Determine the [x, y] coordinate at the center of the cell enclosing the given text.  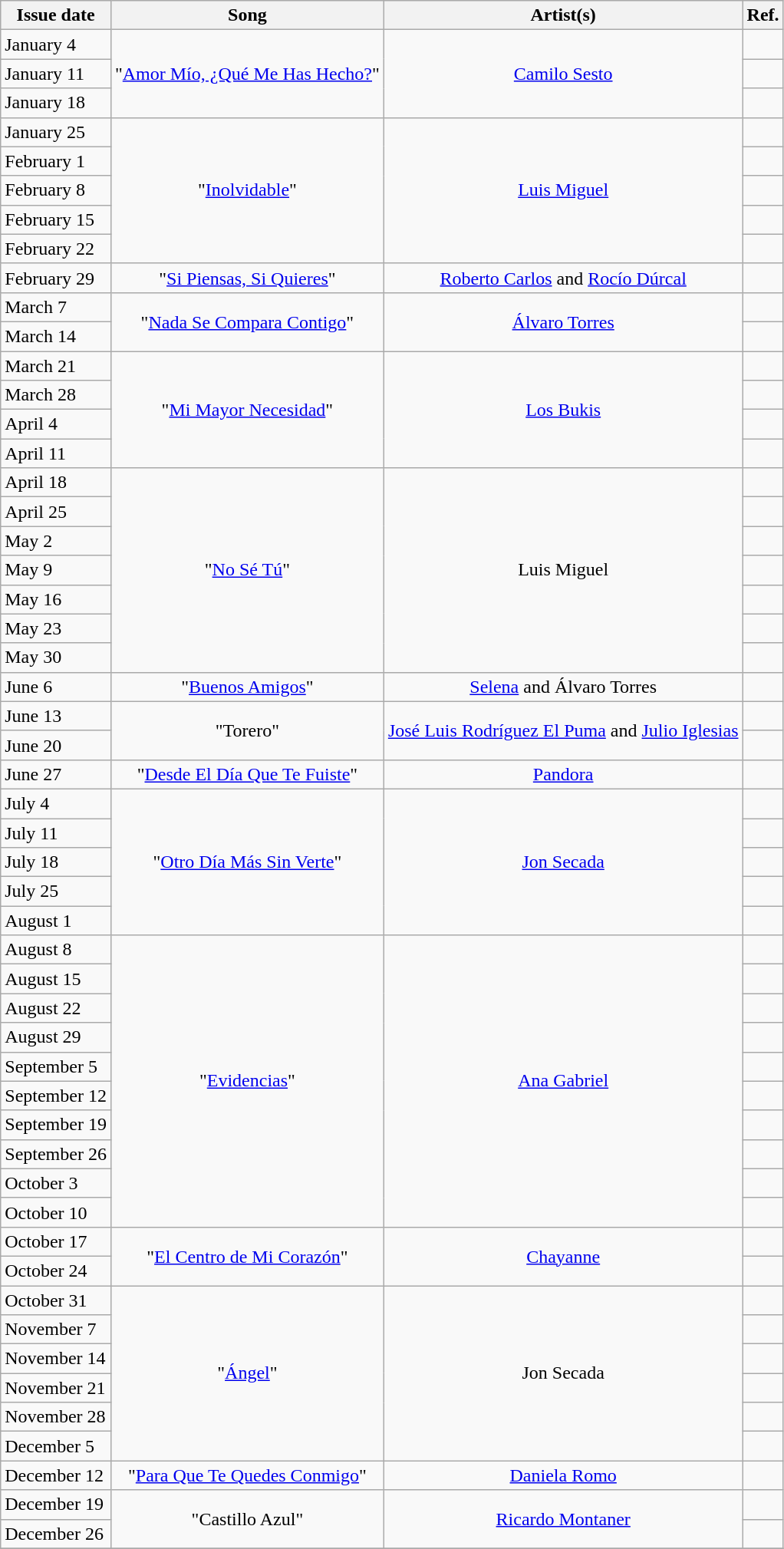
April 11 [56, 453]
Artist(s) [563, 15]
Song [247, 15]
January 4 [56, 44]
July 18 [56, 862]
August 1 [56, 921]
"Evidencias" [247, 1082]
"No Sé Tú" [247, 570]
August 8 [56, 950]
August 29 [56, 1037]
Los Bukis [563, 410]
Pandora [563, 774]
Ref. [763, 15]
February 22 [56, 249]
Roberto Carlos and Rocío Dúrcal [563, 278]
June 6 [56, 687]
June 27 [56, 774]
January 11 [56, 74]
Issue date [56, 15]
"Desde El Día Que Te Fuiste" [247, 774]
July 11 [56, 832]
Ricardo Montaner [563, 1519]
May 2 [56, 541]
March 28 [56, 395]
December 12 [56, 1475]
October 24 [56, 1271]
April 4 [56, 424]
March 7 [56, 307]
October 17 [56, 1241]
"Amor Mío, ¿Qué Me Has Hecho?" [247, 74]
April 18 [56, 483]
February 1 [56, 161]
Selena and Álvaro Torres [563, 687]
August 15 [56, 979]
July 4 [56, 803]
Álvaro Torres [563, 321]
José Luis Rodríguez El Puma and Julio Iglesias [563, 730]
January 18 [56, 103]
October 10 [56, 1212]
"Inolvidable" [247, 190]
October 31 [56, 1300]
April 25 [56, 512]
October 3 [56, 1183]
November 7 [56, 1330]
Chayanne [563, 1256]
December 19 [56, 1505]
"Otro Día Más Sin Verte" [247, 862]
"El Centro de Mi Corazón" [247, 1256]
September 12 [56, 1096]
"Mi Mayor Necesidad" [247, 410]
September 5 [56, 1066]
May 9 [56, 570]
May 16 [56, 599]
February 8 [56, 190]
"Buenos Amigos" [247, 687]
January 25 [56, 132]
August 22 [56, 1008]
November 14 [56, 1359]
September 19 [56, 1125]
June 20 [56, 745]
"Para Que Te Quedes Conmigo" [247, 1475]
Camilo Sesto [563, 74]
Ana Gabriel [563, 1082]
February 15 [56, 219]
March 21 [56, 366]
"Castillo Azul" [247, 1519]
December 26 [56, 1534]
May 23 [56, 628]
November 28 [56, 1417]
December 5 [56, 1446]
May 30 [56, 658]
September 26 [56, 1154]
July 25 [56, 891]
June 13 [56, 716]
"Nada Se Compara Contigo" [247, 321]
"Si Piensas, Si Quieres" [247, 278]
February 29 [56, 278]
November 21 [56, 1388]
"Ángel" [247, 1373]
March 14 [56, 336]
"Torero" [247, 730]
Daniela Romo [563, 1475]
